For the text-containing cell, return its midpoint in (x, y) coordinate format. 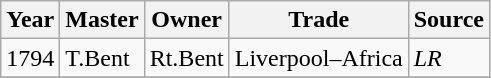
Liverpool–Africa (318, 58)
Rt.Bent (186, 58)
T.Bent (102, 58)
Trade (318, 20)
Source (448, 20)
Master (102, 20)
1794 (30, 58)
Owner (186, 20)
LR (448, 58)
Year (30, 20)
